Return [X, Y] of the center of cell containing provided text 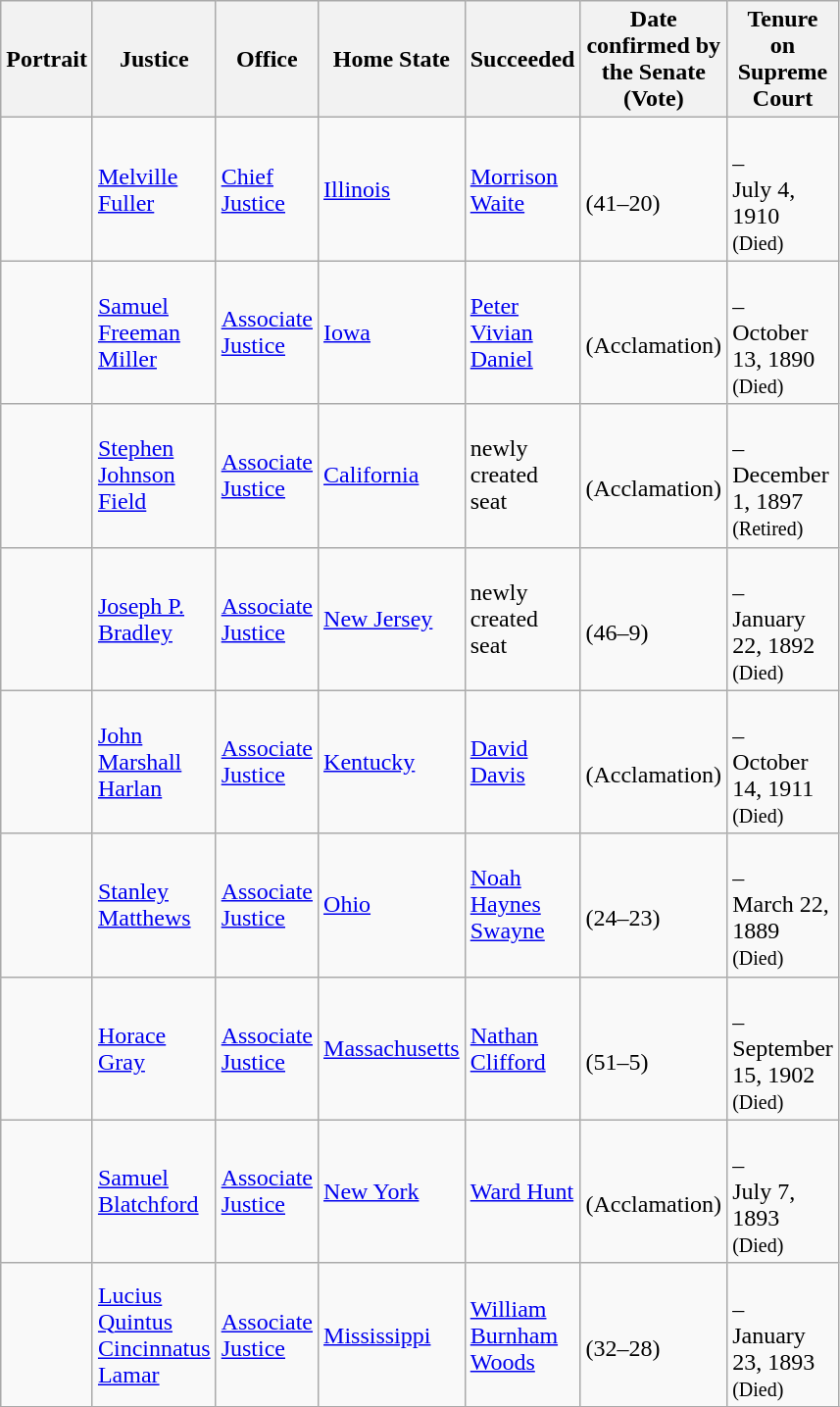
(46–9) [654, 619]
–December 1, 1897(Retired) [783, 476]
Portrait [47, 59]
Illinois [392, 189]
Stephen Johnson Field [154, 476]
–January 22, 1892(Died) [783, 619]
Mississippi [392, 1334]
(41–20) [654, 189]
Joseph P. Bradley [154, 619]
Morrison Waite [522, 189]
Iowa [392, 332]
William Burnham Woods [522, 1334]
Office [267, 59]
–October 14, 1911(Died) [783, 762]
Lucius Quintus Cincinnatus Lamar [154, 1334]
David Davis [522, 762]
Peter Vivian Daniel [522, 332]
(32–28) [654, 1334]
–October 13, 1890(Died) [783, 332]
Melville Fuller [154, 189]
Stanley Matthews [154, 905]
Massachusetts [392, 1048]
Date confirmed by the Senate(Vote) [654, 59]
John Marshall Harlan [154, 762]
Tenure on Supreme Court [783, 59]
Nathan Clifford [522, 1048]
New York [392, 1191]
Justice [154, 59]
Noah Haynes Swayne [522, 905]
–January 23, 1893(Died) [783, 1334]
–July 7, 1893(Died) [783, 1191]
Samuel Blatchford [154, 1191]
(51–5) [654, 1048]
Samuel Freeman Miller [154, 332]
–July 4, 1910(Died) [783, 189]
Chief Justice [267, 189]
(24–23) [654, 905]
Home State [392, 59]
New Jersey [392, 619]
Ohio [392, 905]
Horace Gray [154, 1048]
Succeeded [522, 59]
–September 15, 1902(Died) [783, 1048]
California [392, 476]
Kentucky [392, 762]
–March 22, 1889(Died) [783, 905]
Ward Hunt [522, 1191]
